Output the [x, y] coordinate of the center of the cell containing the given text.  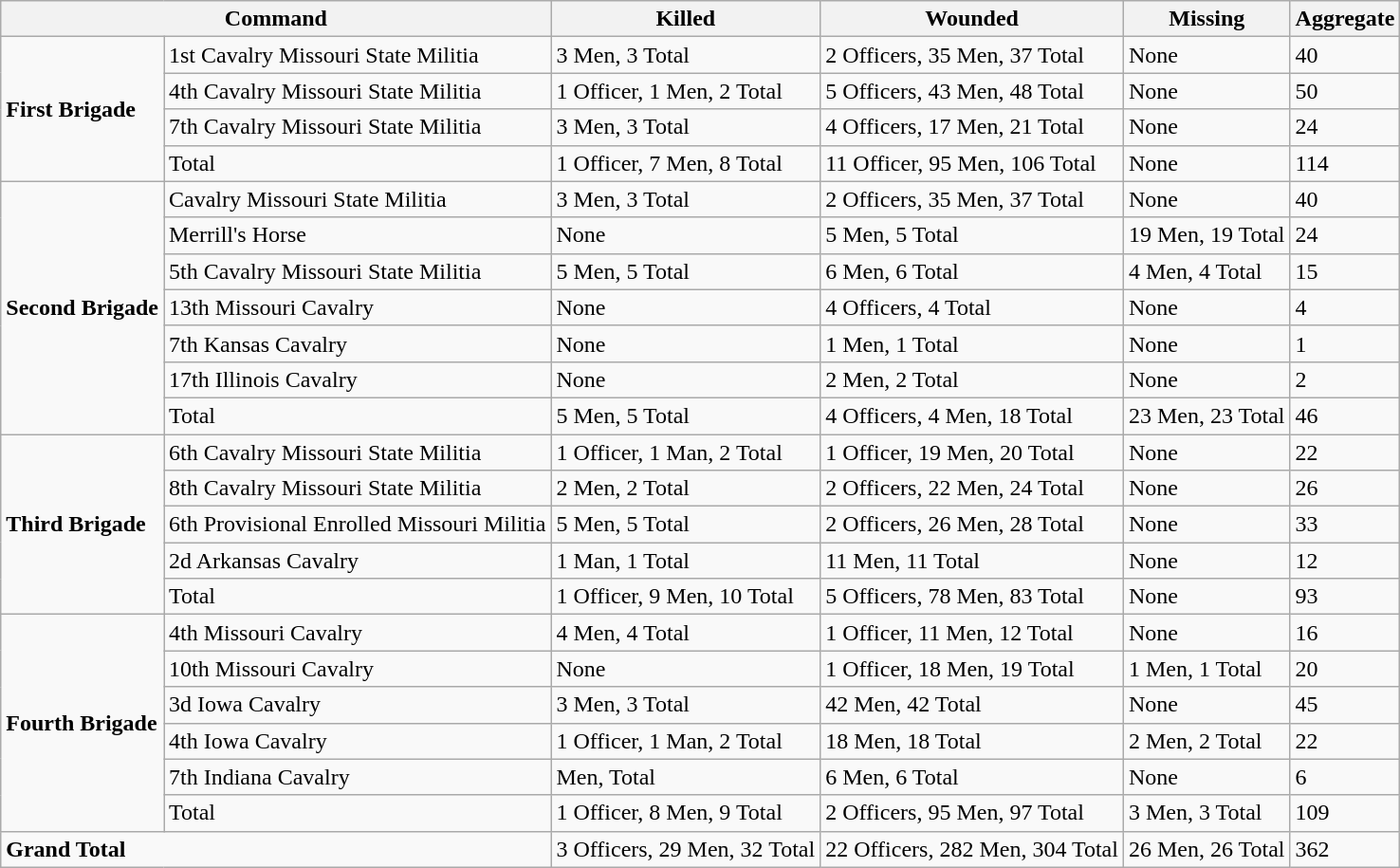
1 Officer, 7 Men, 8 Total [686, 163]
Command [276, 19]
13th Missouri Cavalry [357, 307]
4 Officers, 17 Men, 21 Total [972, 127]
33 [1345, 525]
Fourth Brigade [83, 723]
16 [1345, 633]
7th Cavalry Missouri State Militia [357, 127]
11 Officer, 95 Men, 106 Total [972, 163]
Wounded [972, 19]
Men, Total [686, 777]
5 Officers, 43 Men, 48 Total [972, 91]
1 Officer, 1 Men, 2 Total [686, 91]
50 [1345, 91]
26 [1345, 489]
1st Cavalry Missouri State Militia [357, 55]
20 [1345, 669]
Merrill's Horse [357, 235]
18 Men, 18 Total [972, 741]
Killed [686, 19]
2 Officers, 95 Men, 97 Total [972, 813]
114 [1345, 163]
Missing [1207, 19]
2 Officers, 26 Men, 28 Total [972, 525]
4 Officers, 4 Total [972, 307]
1 Officer, 8 Men, 9 Total [686, 813]
42 Men, 42 Total [972, 705]
2 [1345, 379]
15 [1345, 271]
109 [1345, 813]
5th Cavalry Missouri State Militia [357, 271]
4th Missouri Cavalry [357, 633]
4th Iowa Cavalry [357, 741]
6th Cavalry Missouri State Militia [357, 452]
1 Officer, 18 Men, 19 Total [972, 669]
5 Officers, 78 Men, 83 Total [972, 597]
17th Illinois Cavalry [357, 379]
4 [1345, 307]
4th Cavalry Missouri State Militia [357, 91]
Grand Total [276, 849]
4 Officers, 4 Men, 18 Total [972, 416]
11 Men, 11 Total [972, 561]
1 Man, 1 Total [686, 561]
Cavalry Missouri State Militia [357, 199]
6 [1345, 777]
26 Men, 26 Total [1207, 849]
2d Arkansas Cavalry [357, 561]
1 [1345, 343]
2 Officers, 22 Men, 24 Total [972, 489]
Aggregate [1345, 19]
Second Brigade [83, 307]
93 [1345, 597]
23 Men, 23 Total [1207, 416]
Third Brigade [83, 525]
1 Officer, 11 Men, 12 Total [972, 633]
45 [1345, 705]
362 [1345, 849]
46 [1345, 416]
22 Officers, 282 Men, 304 Total [972, 849]
8th Cavalry Missouri State Militia [357, 489]
1 Officer, 9 Men, 10 Total [686, 597]
19 Men, 19 Total [1207, 235]
7th Kansas Cavalry [357, 343]
First Brigade [83, 109]
3d Iowa Cavalry [357, 705]
7th Indiana Cavalry [357, 777]
1 Officer, 19 Men, 20 Total [972, 452]
6th Provisional Enrolled Missouri Militia [357, 525]
3 Officers, 29 Men, 32 Total [686, 849]
12 [1345, 561]
10th Missouri Cavalry [357, 669]
